Identify which cell holds the provided text, then report its (x, y) central coordinate. 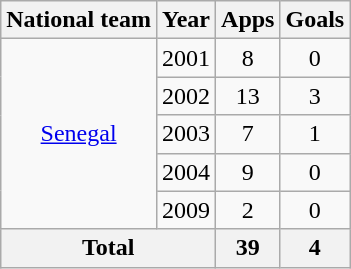
2001 (186, 58)
3 (315, 96)
Total (108, 248)
2002 (186, 96)
National team (79, 20)
2009 (186, 210)
2 (248, 210)
8 (248, 58)
9 (248, 172)
Apps (248, 20)
2003 (186, 134)
Goals (315, 20)
Year (186, 20)
39 (248, 248)
7 (248, 134)
4 (315, 248)
2004 (186, 172)
13 (248, 96)
1 (315, 134)
Senegal (79, 134)
